Scan for the cell matching the given text and deliver its [x, y] coordinate at center. 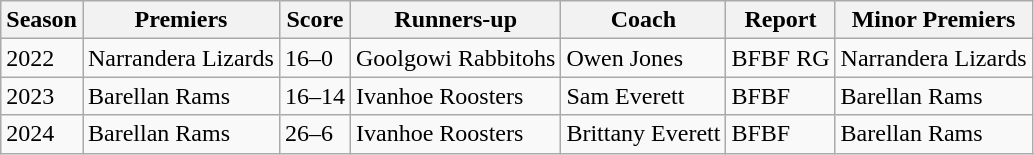
Brittany Everett [644, 134]
Owen Jones [644, 58]
16–0 [314, 58]
Season [42, 20]
BFBF RG [780, 58]
Coach [644, 20]
26–6 [314, 134]
Premiers [180, 20]
2024 [42, 134]
Runners-up [456, 20]
2023 [42, 96]
Score [314, 20]
Report [780, 20]
2022 [42, 58]
16–14 [314, 96]
Goolgowi Rabbitohs [456, 58]
Sam Everett [644, 96]
Minor Premiers [934, 20]
